Detect which cell encompasses the target text, then output its (X, Y) center coordinate. 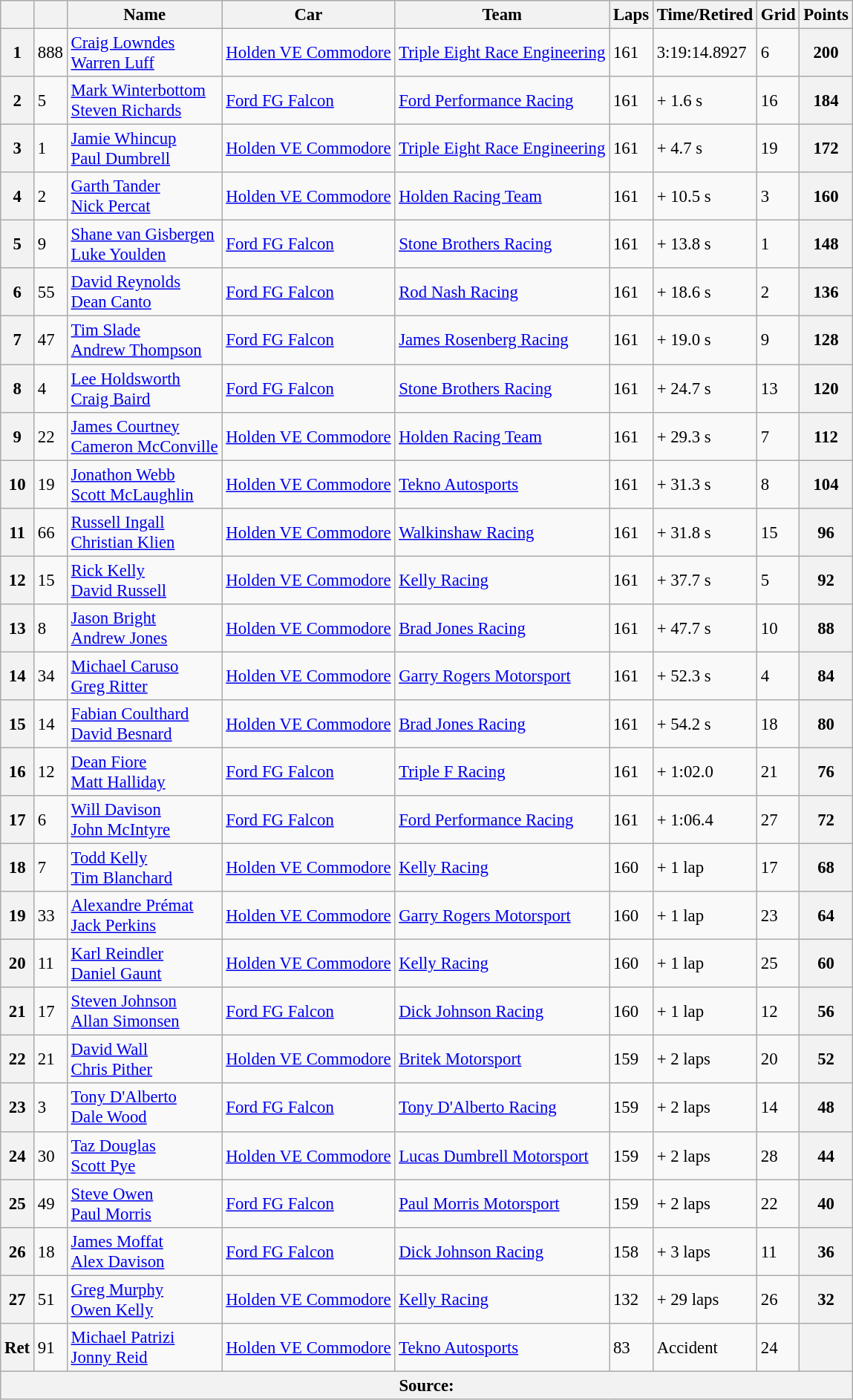
51 (50, 1299)
30 (50, 1155)
28 (778, 1155)
184 (826, 101)
James Moffat Alex Davison (144, 1252)
+ 1:06.4 (705, 820)
172 (826, 148)
Name (144, 15)
+ 24.7 s (705, 389)
32 (826, 1299)
Laps (631, 15)
83 (631, 1348)
136 (826, 292)
33 (50, 916)
+ 1.6 s (705, 101)
Jamie Whincup Paul Dumbrell (144, 148)
+ 47.7 s (705, 628)
3:19:14.8927 (705, 53)
+ 52.3 s (705, 676)
Tony D'Alberto Dale Wood (144, 1108)
Greg Murphy Owen Kelly (144, 1299)
+ 54.2 s (705, 724)
Car (309, 15)
Accident (705, 1348)
+ 1:02.0 (705, 772)
64 (826, 916)
72 (826, 820)
Fabian Coulthard David Besnard (144, 724)
56 (826, 1011)
Points (826, 15)
112 (826, 436)
+ 37.7 s (705, 580)
92 (826, 580)
Team (502, 15)
+ 29 laps (705, 1299)
120 (826, 389)
Todd Kelly Tim Blanchard (144, 869)
Paul Morris Motorsport (502, 1204)
88 (826, 628)
Triple F Racing (502, 772)
66 (50, 531)
+ 4.7 s (705, 148)
Walkinshaw Racing (502, 531)
84 (826, 676)
Michael Patrizi Jonny Reid (144, 1348)
Time/Retired (705, 15)
+ 29.3 s (705, 436)
+ 13.8 s (705, 245)
+ 31.3 s (705, 484)
48 (826, 1108)
36 (826, 1252)
Britek Motorsport (502, 1060)
Alexandre Prémat Jack Perkins (144, 916)
128 (826, 340)
200 (826, 53)
40 (826, 1204)
Jason Bright Andrew Jones (144, 628)
34 (50, 676)
Craig Lowndes Warren Luff (144, 53)
James Rosenberg Racing (502, 340)
76 (826, 772)
52 (826, 1060)
Dean Fiore Matt Halliday (144, 772)
68 (826, 869)
158 (631, 1252)
Tony D'Alberto Racing (502, 1108)
+ 31.8 s (705, 531)
104 (826, 484)
+ 10.5 s (705, 196)
Mark Winterbottom Steven Richards (144, 101)
Taz Douglas Scott Pye (144, 1155)
Steven Johnson Allan Simonsen (144, 1011)
47 (50, 340)
Karl Reindler Daniel Gaunt (144, 964)
60 (826, 964)
Will Davison John McIntyre (144, 820)
Grid (778, 15)
132 (631, 1299)
44 (826, 1155)
80 (826, 724)
Steve Owen Paul Morris (144, 1204)
+ 19.0 s (705, 340)
96 (826, 531)
Rick Kelly David Russell (144, 580)
Lee Holdsworth Craig Baird (144, 389)
49 (50, 1204)
Ret (18, 1348)
888 (50, 53)
Michael Caruso Greg Ritter (144, 676)
148 (826, 245)
Source: (427, 1385)
Lucas Dumbrell Motorsport (502, 1155)
Garth Tander Nick Percat (144, 196)
Russell Ingall Christian Klien (144, 531)
Tim Slade Andrew Thompson (144, 340)
+ 18.6 s (705, 292)
Shane van Gisbergen Luke Youlden (144, 245)
55 (50, 292)
David Wall Chris Pither (144, 1060)
91 (50, 1348)
David Reynolds Dean Canto (144, 292)
+ 3 laps (705, 1252)
James Courtney Cameron McConville (144, 436)
Rod Nash Racing (502, 292)
Jonathon Webb Scott McLaughlin (144, 484)
